Determine the (x, y) coordinate at the center of the cell enclosing the given text.  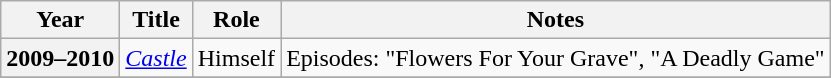
Castle (156, 58)
Episodes: "Flowers For Your Grave", "A Deadly Game" (556, 58)
Role (236, 20)
2009–2010 (60, 58)
Notes (556, 20)
Himself (236, 58)
Title (156, 20)
Year (60, 20)
